Identify which cell holds the provided text, then report its (x, y) central coordinate. 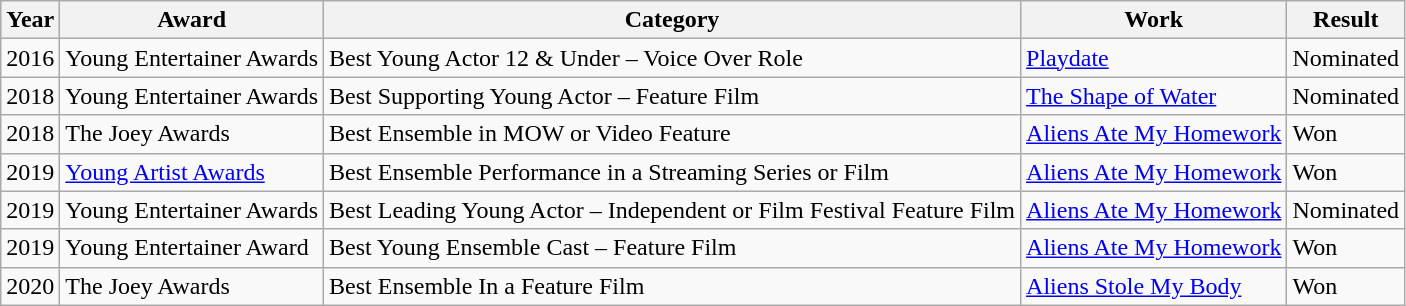
The Shape of Water (1154, 96)
Aliens Stole My Body (1154, 286)
Year (30, 20)
Young Entertainer Award (192, 248)
2016 (30, 58)
Best Ensemble in MOW or Video Feature (672, 134)
Work (1154, 20)
Best Young Actor 12 & Under – Voice Over Role (672, 58)
Best Leading Young Actor – Independent or Film Festival Feature Film (672, 210)
Award (192, 20)
Best Ensemble Performance in a Streaming Series or Film (672, 172)
Result (1346, 20)
2020 (30, 286)
Best Young Ensemble Cast – Feature Film (672, 248)
Playdate (1154, 58)
Best Supporting Young Actor – Feature Film (672, 96)
Category (672, 20)
Young Artist Awards (192, 172)
Best Ensemble In a Feature Film (672, 286)
